Return the [X, Y] coordinate for the center point of the cell that contains the specified text.  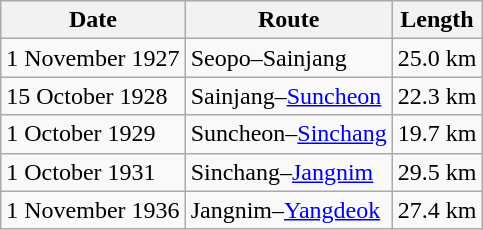
1 October 1929 [93, 134]
1 November 1927 [93, 58]
Sinchang–Jangnim [288, 172]
Length [437, 20]
19.7 km [437, 134]
Date [93, 20]
15 October 1928 [93, 96]
1 October 1931 [93, 172]
22.3 km [437, 96]
25.0 km [437, 58]
Suncheon–Sinchang [288, 134]
29.5 km [437, 172]
27.4 km [437, 210]
1 November 1936 [93, 210]
Route [288, 20]
Seopo–Sainjang [288, 58]
Jangnim–Yangdeok [288, 210]
Sainjang–Suncheon [288, 96]
